Output the [X, Y] coordinate of the center of the cell containing the given text.  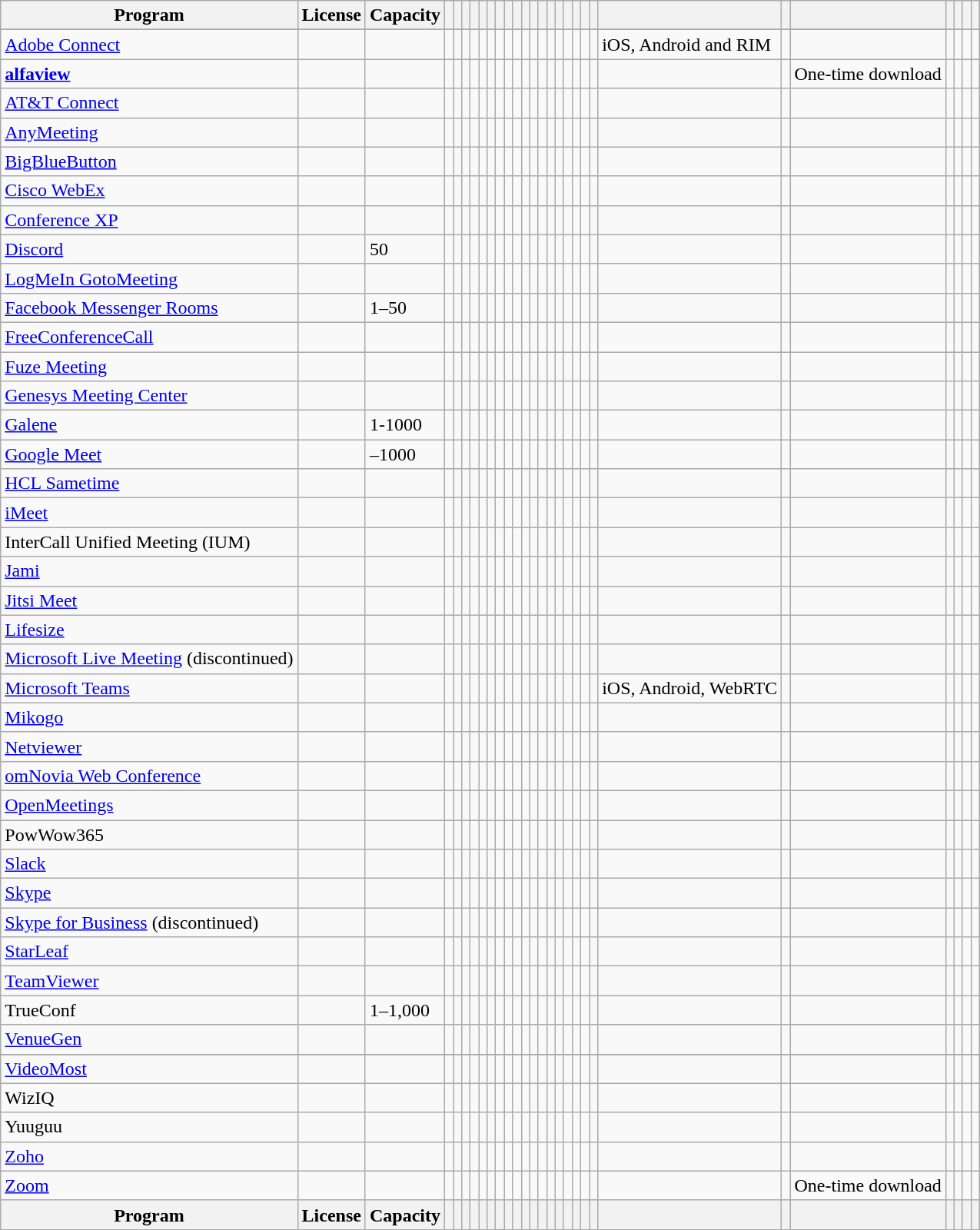
Facebook Messenger Rooms [149, 307]
Netviewer [149, 746]
TrueConf [149, 1010]
Google Meet [149, 454]
Jitsi Meet [149, 600]
1–1,000 [404, 1010]
VideoMost [149, 1069]
50 [404, 249]
iMeet [149, 513]
–1000 [404, 454]
HCL Sametime [149, 484]
Zoho [149, 1156]
Fuze Meeting [149, 367]
PowWow365 [149, 834]
iOS, Android and RIM [690, 45]
1–50 [404, 307]
VenueGen [149, 1039]
BigBlueButton [149, 161]
OpenMeetings [149, 805]
Jami [149, 571]
Cisco WebEx [149, 191]
Galene [149, 425]
InterCall Unified Meeting (IUM) [149, 542]
Mikogo [149, 717]
AT&T Connect [149, 103]
FreeConferenceCall [149, 337]
alfaview [149, 74]
Microsoft Teams [149, 688]
Lifesize [149, 630]
Skype [149, 893]
1-1000 [404, 425]
Zoom [149, 1185]
Discord [149, 249]
Skype for Business (discontinued) [149, 922]
Microsoft Live Meeting (discontinued) [149, 659]
iOS, Android, WebRTC [690, 688]
TeamViewer [149, 981]
omNovia Web Conference [149, 776]
WizIQ [149, 1098]
Genesys Meeting Center [149, 396]
LogMeIn GotoMeeting [149, 278]
AnyMeeting [149, 132]
StarLeaf [149, 952]
Slack [149, 864]
Adobe Connect [149, 45]
Conference XP [149, 220]
Yuuguu [149, 1127]
